Output the (x, y) coordinate of the center of the cell containing the given text.  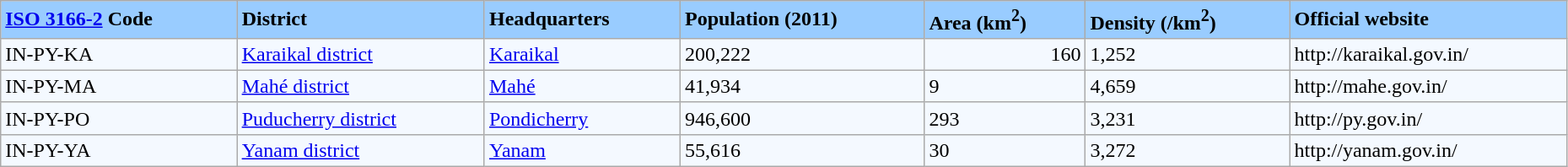
IN-PY-KA (119, 54)
160 (1005, 54)
3,272 (1188, 150)
Yanam (582, 150)
Population (2011) (801, 20)
946,600 (801, 118)
IN-PY-PO (119, 118)
Yanam district (361, 150)
Karaikal district (361, 54)
Official website (1428, 20)
http://yanam.gov.in/ (1428, 150)
Mahé district (361, 86)
http://mahe.gov.in/ (1428, 86)
District (361, 20)
41,934 (801, 86)
Mahé (582, 86)
293 (1005, 118)
Area (km2) (1005, 20)
Puducherry district (361, 118)
http://py.gov.in/ (1428, 118)
http://karaikal.gov.in/ (1428, 54)
4,659 (1188, 86)
ISO 3166-2 Code (119, 20)
3,231 (1188, 118)
Density (/km2) (1188, 20)
IN-PY-MA (119, 86)
Karaikal (582, 54)
Headquarters (582, 20)
30 (1005, 150)
55,616 (801, 150)
Pondicherry (582, 118)
9 (1005, 86)
200,222 (801, 54)
IN-PY-YA (119, 150)
1,252 (1188, 54)
